Pinpoint the cell where the given text exists, returning its (x, y) midpoint coordinate. 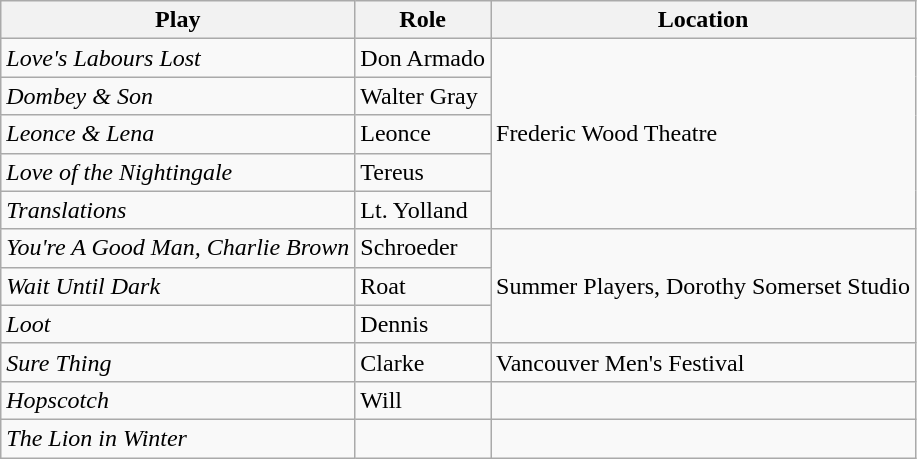
Wait Until Dark (178, 286)
The Lion in Winter (178, 438)
Leonce (423, 134)
Tereus (423, 172)
Location (702, 20)
Hopscotch (178, 400)
Loot (178, 324)
Summer Players, Dorothy Somerset Studio (702, 286)
Dennis (423, 324)
Vancouver Men's Festival (702, 362)
Leonce & Lena (178, 134)
Play (178, 20)
Frederic Wood Theatre (702, 134)
Love's Labours Lost (178, 58)
Lt. Yolland (423, 210)
Roat (423, 286)
You're A Good Man, Charlie Brown (178, 248)
Dombey & Son (178, 96)
Sure Thing (178, 362)
Don Armado (423, 58)
Walter Gray (423, 96)
Love of the Nightingale (178, 172)
Clarke (423, 362)
Schroeder (423, 248)
Translations (178, 210)
Role (423, 20)
Will (423, 400)
